Extract the [X, Y] coordinate from the center of the cell holding the provided text.  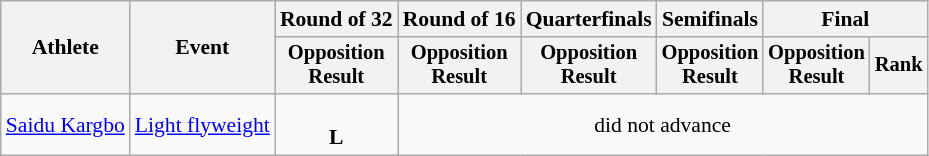
Round of 16 [460, 19]
did not advance [663, 124]
Semifinals [710, 19]
Final [845, 19]
Light flyweight [202, 124]
Event [202, 48]
Quarterfinals [589, 19]
Athlete [66, 48]
Saidu Kargbo [66, 124]
Round of 32 [336, 19]
L [336, 124]
Rank [899, 66]
